Capture the cell that displays the provided text and extract its [X, Y] central coordinate. 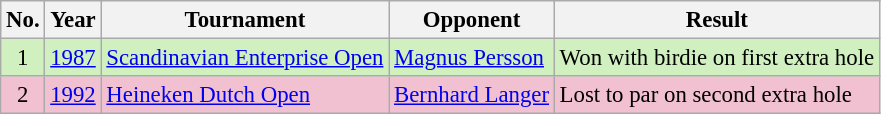
Opponent [472, 20]
Result [716, 20]
1987 [73, 58]
Year [73, 20]
1 [23, 58]
Scandinavian Enterprise Open [245, 58]
Tournament [245, 20]
2 [23, 95]
Bernhard Langer [472, 95]
1992 [73, 95]
Lost to par on second extra hole [716, 95]
Heineken Dutch Open [245, 95]
Magnus Persson [472, 58]
Won with birdie on first extra hole [716, 58]
No. [23, 20]
